Extract the (X, Y) coordinate from the center of the cell holding the provided text.  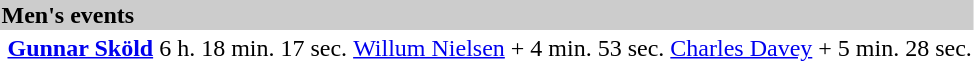
Men's events (486, 15)
